Return [X, Y] of the center of cell containing provided text 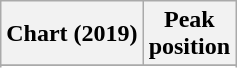
Peakposition [189, 34]
Chart (2019) [72, 34]
